Pinpoint the cell where the given text exists, returning its [x, y] midpoint coordinate. 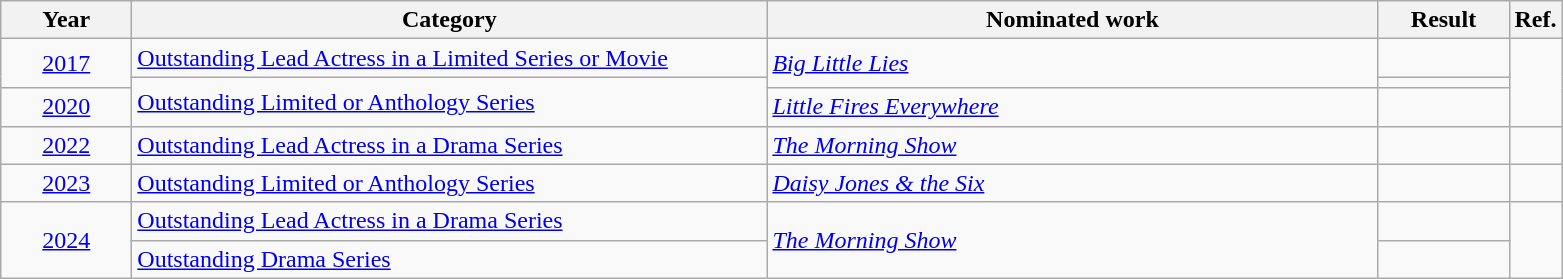
2022 [66, 145]
Daisy Jones & the Six [1072, 183]
Outstanding Drama Series [450, 259]
2017 [66, 64]
Category [450, 20]
Result [1444, 20]
2023 [66, 183]
Ref. [1536, 20]
2024 [66, 240]
Nominated work [1072, 20]
Big Little Lies [1072, 64]
Outstanding Lead Actress in a Limited Series or Movie [450, 58]
Little Fires Everywhere [1072, 107]
Year [66, 20]
2020 [66, 107]
